Identify which cell holds the provided text, then report its (X, Y) central coordinate. 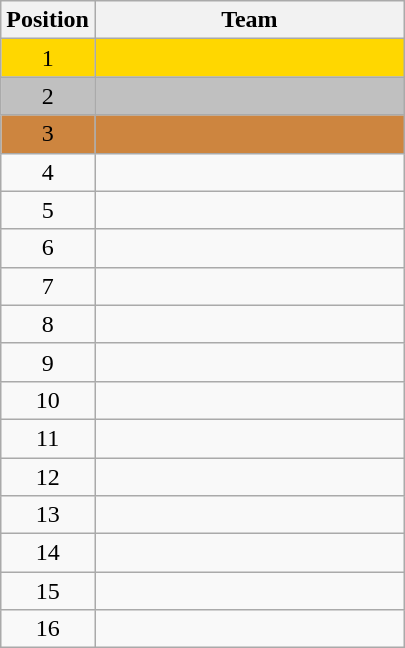
4 (48, 172)
11 (48, 438)
Position (48, 20)
Team (249, 20)
10 (48, 400)
12 (48, 477)
7 (48, 286)
13 (48, 515)
8 (48, 324)
6 (48, 248)
16 (48, 629)
15 (48, 591)
9 (48, 362)
1 (48, 58)
14 (48, 553)
3 (48, 134)
5 (48, 210)
2 (48, 96)
